For the text-containing cell, return its midpoint in (X, Y) coordinate format. 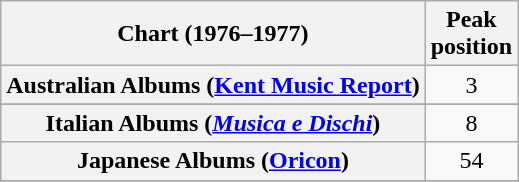
Italian Albums (Musica e Dischi) (213, 123)
Peakposition (471, 34)
Chart (1976–1977) (213, 34)
Australian Albums (Kent Music Report) (213, 85)
Japanese Albums (Oricon) (213, 161)
54 (471, 161)
8 (471, 123)
3 (471, 85)
